From the cell containing the given text, extract its center point as (X, Y) coordinate. 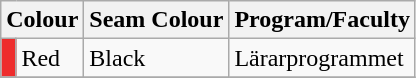
Black (156, 58)
Red (50, 58)
Lärarprogrammet (322, 58)
Program/Faculty (322, 20)
Seam Colour (156, 20)
Colour (42, 20)
